For the text-containing cell, return its midpoint in (X, Y) coordinate format. 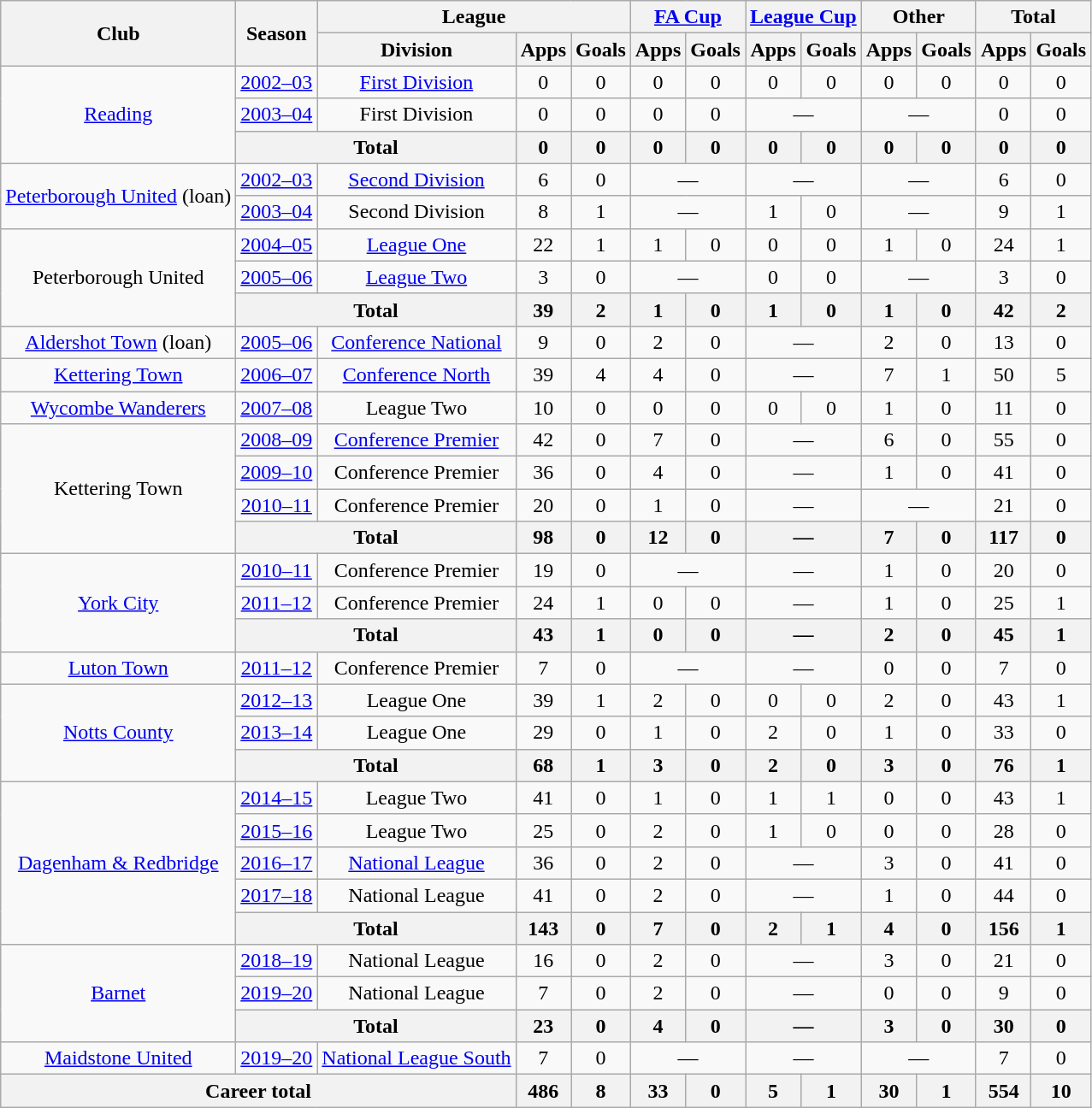
Barnet (118, 993)
Conference North (416, 374)
2013–14 (277, 733)
486 (543, 1091)
2009–10 (277, 473)
Reading (118, 115)
76 (1003, 765)
2018–19 (277, 961)
Dagenham & Redbridge (118, 863)
2016–17 (277, 863)
2012–13 (277, 700)
Club (118, 33)
2004–05 (277, 245)
143 (543, 928)
National League South (416, 1058)
22 (543, 245)
11 (1003, 408)
Aldershot Town (loan) (118, 342)
45 (1003, 635)
12 (658, 538)
68 (543, 765)
York City (118, 603)
29 (543, 733)
Peterborough United (loan) (118, 196)
Maidstone United (118, 1058)
13 (1003, 342)
554 (1003, 1091)
2006–07 (277, 374)
Season (277, 33)
League (474, 17)
23 (543, 1026)
2007–08 (277, 408)
Wycombe Wanderers (118, 408)
Notts County (118, 733)
2017–18 (277, 895)
Division (416, 50)
117 (1003, 538)
19 (543, 570)
Conference National (416, 342)
50 (1003, 374)
55 (1003, 440)
44 (1003, 895)
FA Cup (688, 17)
Career total (258, 1091)
League Cup (804, 17)
2015–16 (277, 830)
Luton Town (118, 668)
2008–09 (277, 440)
16 (543, 961)
Other (918, 17)
Peterborough United (118, 277)
156 (1003, 928)
98 (543, 538)
2014–15 (277, 798)
28 (1003, 830)
